For the text-containing cell, return its midpoint in (x, y) coordinate format. 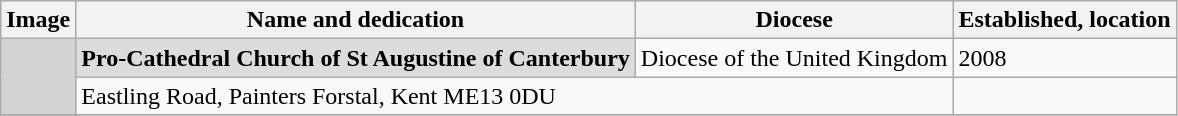
Name and dedication (356, 20)
Pro-Cathedral Church of St Augustine of Canterbury (356, 58)
Image (38, 20)
2008 (1064, 58)
Eastling Road, Painters Forstal, Kent ME13 0DU (514, 96)
Established, location (1064, 20)
Diocese of the United Kingdom (794, 58)
Diocese (794, 20)
